Return (X, Y) of the center of cell containing provided text 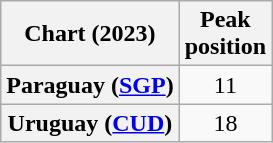
18 (225, 123)
11 (225, 85)
Paraguay (SGP) (90, 85)
Chart (2023) (90, 34)
Uruguay (CUD) (90, 123)
Peakposition (225, 34)
